Find where the given text appears and provide that cell's center as [x, y] coordinate. 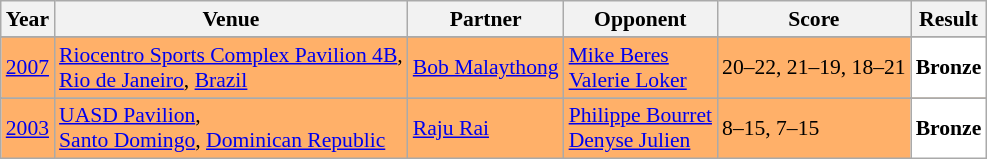
Partner [486, 19]
Philippe Bourret Denyse Julien [640, 128]
UASD Pavilion,Santo Domingo, Dominican Republic [231, 128]
Result [949, 19]
2007 [28, 68]
Year [28, 19]
8–15, 7–15 [814, 128]
Score [814, 19]
20–22, 21–19, 18–21 [814, 68]
Raju Rai [486, 128]
Mike Beres Valerie Loker [640, 68]
Venue [231, 19]
Riocentro Sports Complex Pavilion 4B,Rio de Janeiro, Brazil [231, 68]
Opponent [640, 19]
2003 [28, 128]
Bob Malaythong [486, 68]
